Locate the cell with the specified text and output its (x, y) center coordinate. 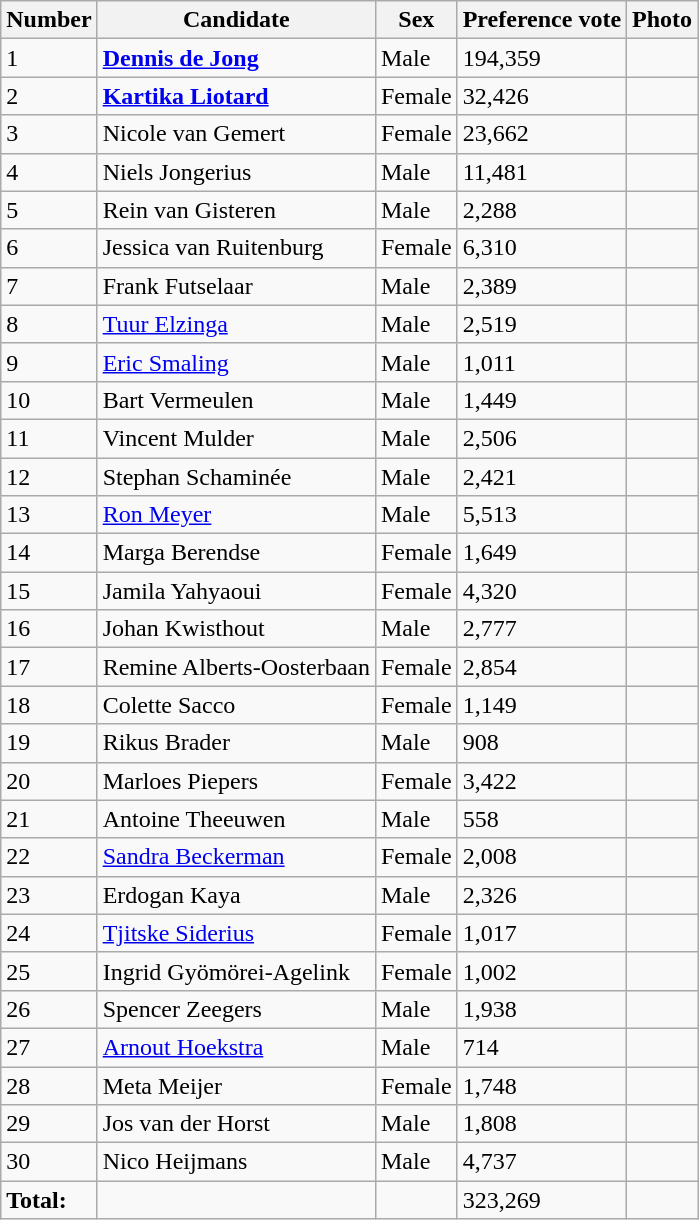
2,008 (542, 857)
Total: (49, 1200)
Colette Sacco (236, 705)
1,649 (542, 553)
Bart Vermeulen (236, 400)
Arnout Hoekstra (236, 1047)
5 (49, 210)
Jessica van Ruitenburg (236, 248)
Johan Kwisthout (236, 629)
23,662 (542, 134)
Dennis de Jong (236, 58)
4 (49, 172)
3,422 (542, 781)
Ron Meyer (236, 515)
19 (49, 743)
194,359 (542, 58)
21 (49, 819)
Niels Jongerius (236, 172)
2,326 (542, 895)
2,777 (542, 629)
908 (542, 743)
714 (542, 1047)
28 (49, 1085)
10 (49, 400)
323,269 (542, 1200)
2,854 (542, 667)
Rein van Gisteren (236, 210)
Number (49, 20)
3 (49, 134)
Eric Smaling (236, 362)
13 (49, 515)
2,288 (542, 210)
Kartika Liotard (236, 96)
1,017 (542, 933)
Jos van der Horst (236, 1124)
Preference vote (542, 20)
32,426 (542, 96)
Sandra Beckerman (236, 857)
11,481 (542, 172)
Candidate (236, 20)
4,737 (542, 1162)
Nicole van Gemert (236, 134)
23 (49, 895)
18 (49, 705)
1,938 (542, 1009)
2,506 (542, 438)
Ingrid Gyömörei-Agelink (236, 971)
Rikus Brader (236, 743)
Photo (662, 20)
20 (49, 781)
Marga Berendse (236, 553)
2,519 (542, 324)
24 (49, 933)
2 (49, 96)
6 (49, 248)
Meta Meijer (236, 1085)
5,513 (542, 515)
9 (49, 362)
Vincent Mulder (236, 438)
26 (49, 1009)
Erdogan Kaya (236, 895)
16 (49, 629)
12 (49, 477)
7 (49, 286)
Remine Alberts-Oosterbaan (236, 667)
15 (49, 591)
29 (49, 1124)
30 (49, 1162)
11 (49, 438)
Tjitske Siderius (236, 933)
2,421 (542, 477)
Spencer Zeegers (236, 1009)
Frank Futselaar (236, 286)
1,449 (542, 400)
8 (49, 324)
Tuur Elzinga (236, 324)
25 (49, 971)
Marloes Piepers (236, 781)
6,310 (542, 248)
1,748 (542, 1085)
Sex (416, 20)
558 (542, 819)
1,149 (542, 705)
27 (49, 1047)
22 (49, 857)
1,808 (542, 1124)
Stephan Schaminée (236, 477)
Nico Heijmans (236, 1162)
1,002 (542, 971)
2,389 (542, 286)
Antoine Theeuwen (236, 819)
1 (49, 58)
4,320 (542, 591)
Jamila Yahyaoui (236, 591)
14 (49, 553)
1,011 (542, 362)
17 (49, 667)
